Pinpoint the cell where the given text exists, returning its [X, Y] midpoint coordinate. 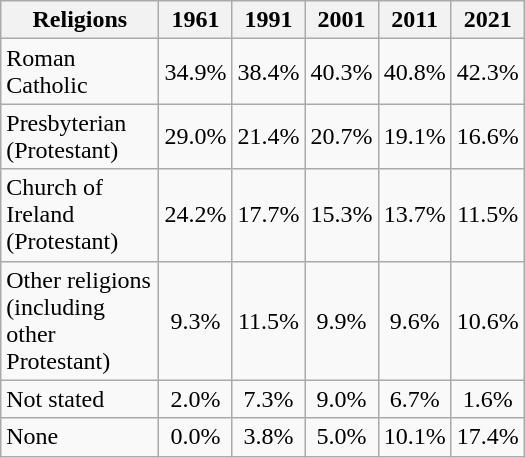
9.3% [196, 320]
15.3% [342, 215]
40.8% [414, 72]
6.7% [414, 399]
2021 [488, 20]
Presbyterian (Protestant) [80, 136]
40.3% [342, 72]
13.7% [414, 215]
1991 [268, 20]
Church of Ireland (Protestant) [80, 215]
17.7% [268, 215]
29.0% [196, 136]
0.0% [196, 437]
1.6% [488, 399]
38.4% [268, 72]
None [80, 437]
Not stated [80, 399]
5.0% [342, 437]
21.4% [268, 136]
9.6% [414, 320]
7.3% [268, 399]
2011 [414, 20]
1961 [196, 20]
34.9% [196, 72]
9.9% [342, 320]
3.8% [268, 437]
2.0% [196, 399]
24.2% [196, 215]
16.6% [488, 136]
10.6% [488, 320]
2001 [342, 20]
17.4% [488, 437]
10.1% [414, 437]
19.1% [414, 136]
20.7% [342, 136]
42.3% [488, 72]
Roman Catholic [80, 72]
Religions [80, 20]
Other religions (including other Protestant) [80, 320]
9.0% [342, 399]
